For the text-containing cell, return its midpoint in (X, Y) coordinate format. 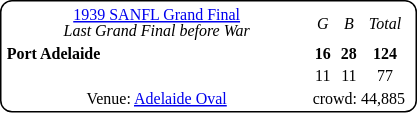
Venue: Adelaide Oval (156, 98)
1939 SANFL Grand FinalLast Grand Final before War (156, 22)
B (348, 22)
124 (384, 54)
28 (348, 54)
Total (384, 22)
77 (384, 76)
G (322, 22)
Port Adelaide (156, 54)
crowd: 44,885 (358, 98)
16 (322, 54)
